Return the (X, Y) coordinate for the center point of the cell that contains the specified text.  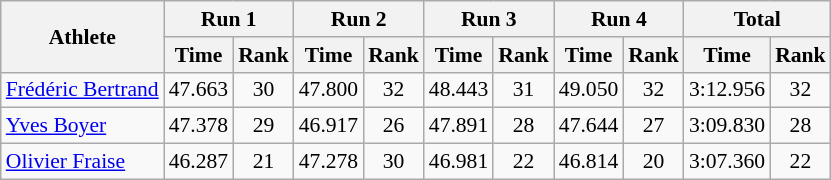
3:09.830 (727, 126)
3:12.956 (727, 90)
Run 1 (229, 19)
46.981 (458, 162)
27 (654, 126)
3:07.360 (727, 162)
21 (264, 162)
Olivier Fraise (82, 162)
47.800 (328, 90)
Athlete (82, 36)
20 (654, 162)
Run 2 (359, 19)
47.378 (198, 126)
Frédéric Bertrand (82, 90)
29 (264, 126)
Total (758, 19)
Run 4 (619, 19)
46.814 (588, 162)
47.278 (328, 162)
47.891 (458, 126)
Yves Boyer (82, 126)
46.917 (328, 126)
46.287 (198, 162)
31 (524, 90)
47.644 (588, 126)
48.443 (458, 90)
26 (394, 126)
49.050 (588, 90)
47.663 (198, 90)
Run 3 (489, 19)
